Return the (x, y) coordinate for the center point of the cell that contains the specified text.  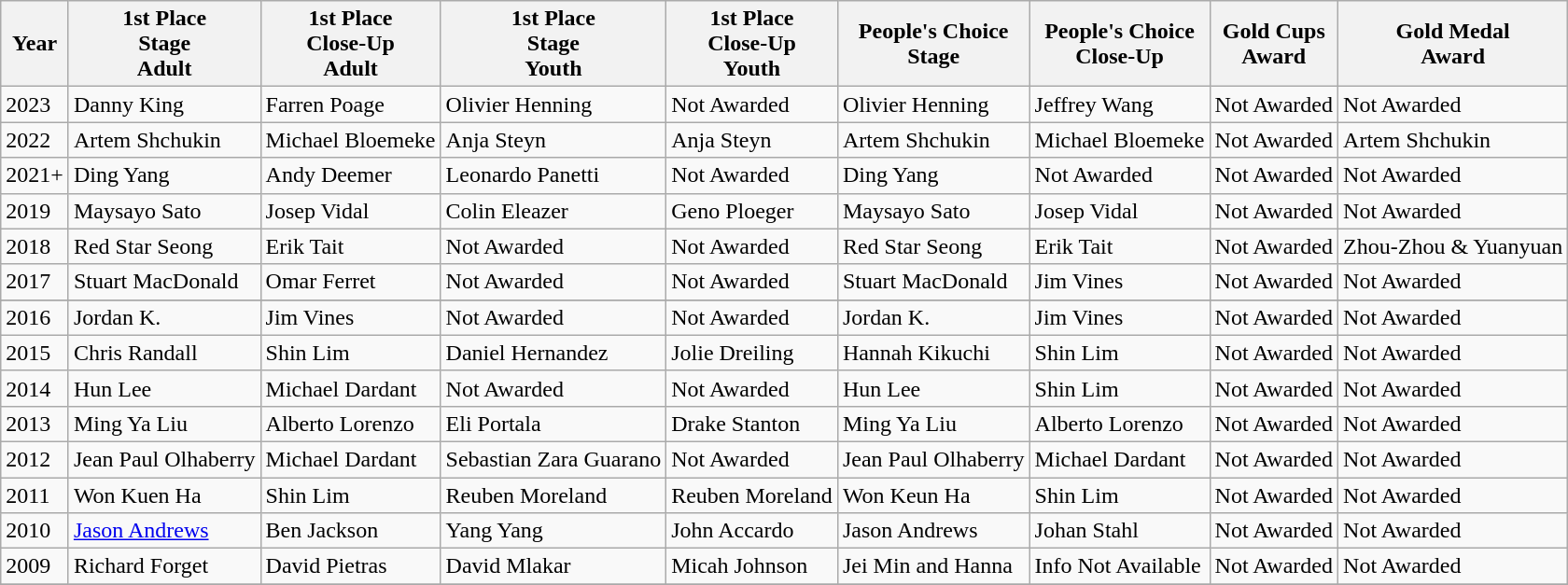
Yang Yang (553, 531)
Gold MedalAward (1453, 44)
Jeffrey Wang (1120, 104)
Jei Min and Hanna (933, 566)
Johan Stahl (1120, 531)
2022 (35, 140)
Andy Deemer (351, 175)
1st PlaceStageAdult (164, 44)
Leonardo Panetti (553, 175)
Colin Eleazer (553, 211)
Info Not Available (1120, 566)
2023 (35, 104)
2021+ (35, 175)
Jolie Dreiling (752, 353)
2013 (35, 424)
Micah Johnson (752, 566)
1st PlaceStageYouth (553, 44)
2010 (35, 531)
Chris Randall (164, 353)
Ben Jackson (351, 531)
Won Kuen Ha (164, 495)
2018 (35, 246)
People's ChoiceClose-Up (1120, 44)
David Pietras (351, 566)
Year (35, 44)
2015 (35, 353)
Daniel Hernandez (553, 353)
2014 (35, 388)
Drake Stanton (752, 424)
Zhou-Zhou & Yuanyuan (1453, 246)
Geno Ploeger (752, 211)
2012 (35, 459)
Richard Forget (164, 566)
Gold CupsAward (1274, 44)
Eli Portala (553, 424)
2009 (35, 566)
Farren Poage (351, 104)
2011 (35, 495)
Hannah Kikuchi (933, 353)
1st PlaceClose-UpYouth (752, 44)
Danny King (164, 104)
People's ChoiceStage (933, 44)
2019 (35, 211)
David Mlakar (553, 566)
John Accardo (752, 531)
Won Keun Ha (933, 495)
Omar Ferret (351, 282)
2017 (35, 282)
2016 (35, 317)
1st PlaceClose-UpAdult (351, 44)
Sebastian Zara Guarano (553, 459)
